Output the (X, Y) coordinate of the center of the cell containing the given text.  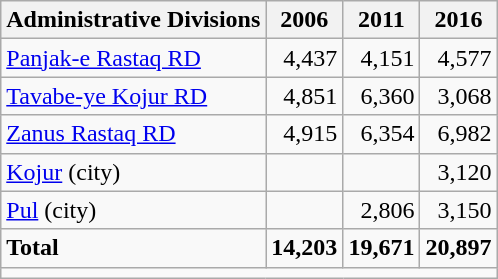
Administrative Divisions (134, 20)
2016 (458, 20)
2006 (304, 20)
3,120 (458, 172)
2,806 (382, 210)
14,203 (304, 248)
3,068 (458, 96)
Pul (city) (134, 210)
6,360 (382, 96)
2011 (382, 20)
Zanus Rastaq RD (134, 134)
Tavabe-ye Kojur RD (134, 96)
4,915 (304, 134)
19,671 (382, 248)
Kojur (city) (134, 172)
4,577 (458, 58)
4,151 (382, 58)
3,150 (458, 210)
6,982 (458, 134)
4,851 (304, 96)
Total (134, 248)
4,437 (304, 58)
6,354 (382, 134)
Panjak-e Rastaq RD (134, 58)
20,897 (458, 248)
